Determine the [x, y] coordinate at the center of the cell enclosing the given text.  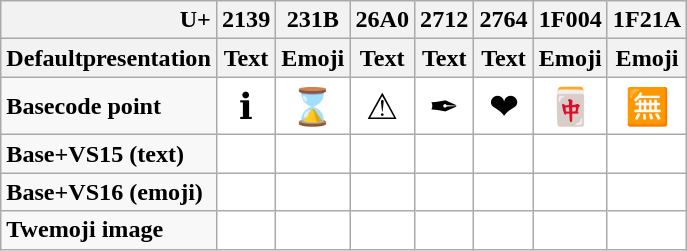
ℹ [246, 106]
1F004 [570, 20]
1F21A [646, 20]
🈚 [646, 106]
Base+VS15 (text) [109, 154]
26A0 [382, 20]
U+ [109, 20]
2712 [444, 20]
231B [313, 20]
⌛ [313, 106]
Defaultpresentation [109, 58]
🀄 [570, 106]
2764 [504, 20]
Base+VS16 (emoji) [109, 192]
2139 [246, 20]
Basecode point [109, 106]
⚠ [382, 106]
❤ [504, 106]
Twemoji image [109, 230]
✒ [444, 106]
